Return the (x, y) coordinate for the center point of the cell that contains the specified text.  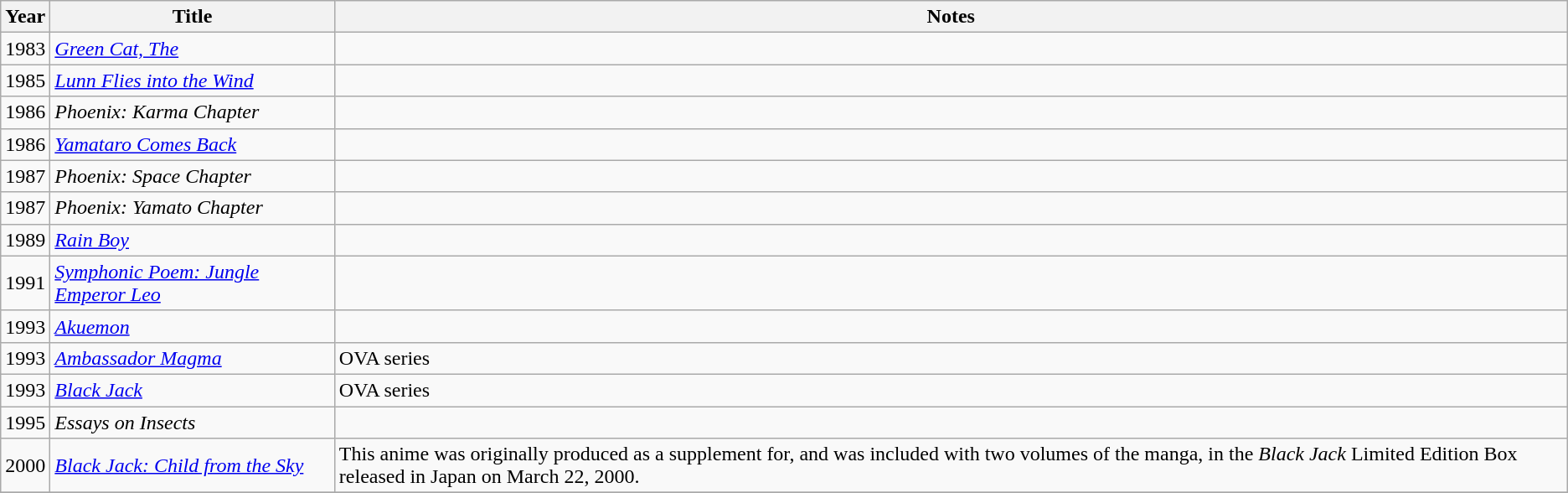
Phoenix: Space Chapter (193, 176)
Yamataro Comes Back (193, 144)
1991 (25, 283)
1995 (25, 422)
1983 (25, 49)
Green Cat, The (193, 49)
2000 (25, 466)
Notes (951, 17)
Symphonic Poem: Jungle Emperor Leo (193, 283)
1985 (25, 80)
Black Jack (193, 390)
Rain Boy (193, 240)
Black Jack: Child from the Sky (193, 466)
Year (25, 17)
Phoenix: Karma Chapter (193, 112)
Lunn Flies into the Wind (193, 80)
Essays on Insects (193, 422)
1989 (25, 240)
Ambassador Magma (193, 358)
Title (193, 17)
Akuemon (193, 326)
Phoenix: Yamato Chapter (193, 208)
